Provide the [X, Y] coordinate of the cell's center where the given text is located.  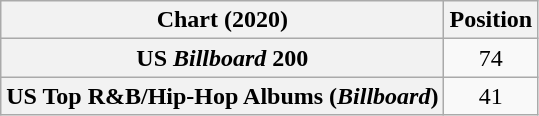
Chart (2020) [222, 20]
41 [491, 96]
74 [491, 58]
Position [491, 20]
US Billboard 200 [222, 58]
US Top R&B/Hip-Hop Albums (Billboard) [222, 96]
